Pinpoint the cell where the given text exists, returning its [X, Y] midpoint coordinate. 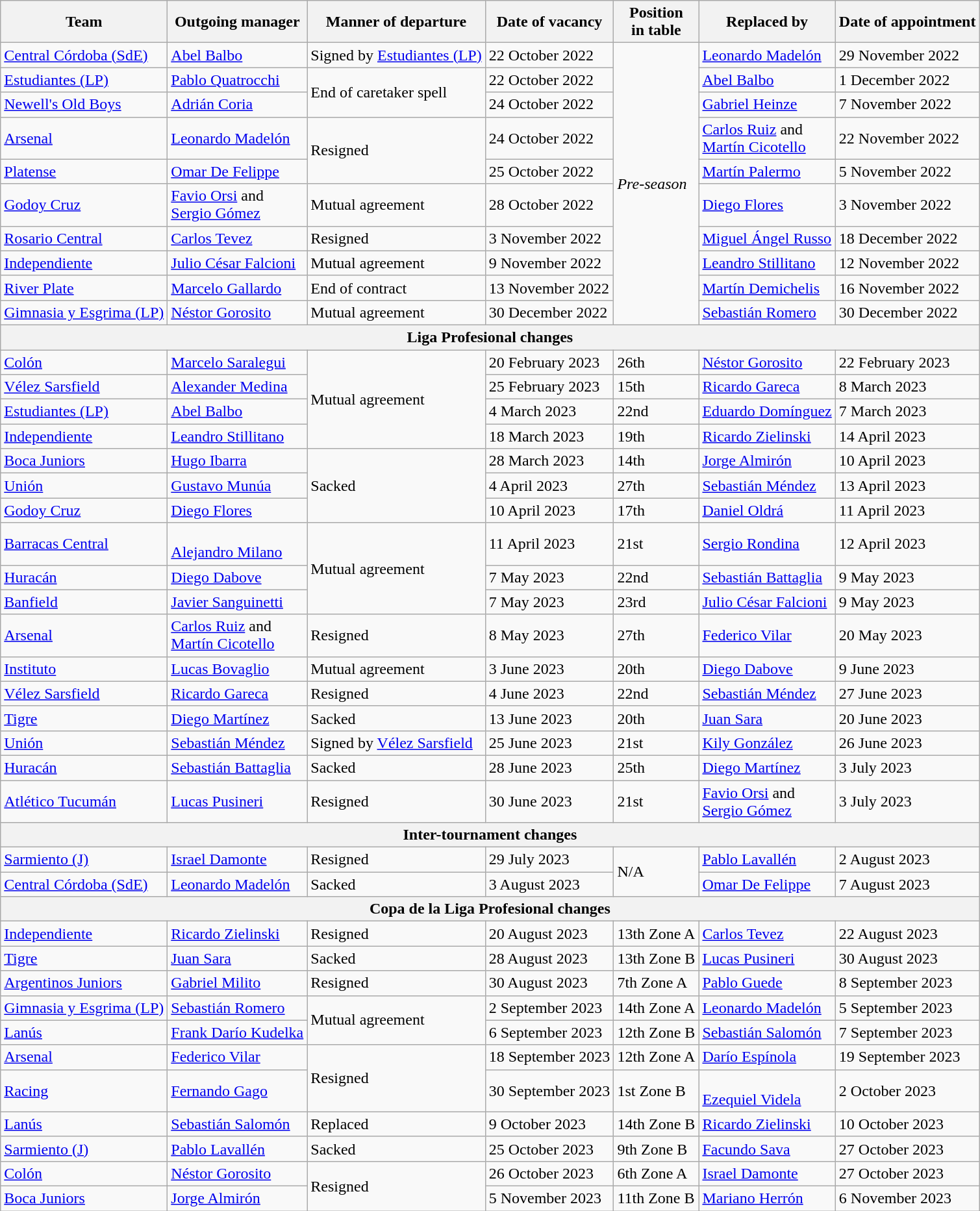
9th Zone B [656, 1149]
26 October 2023 [549, 1173]
Ezequiel Videla [767, 1091]
14 April 2023 [907, 436]
Copa de la Liga Profesional changes [490, 909]
14th [656, 461]
Adrián Coria [238, 105]
2 September 2023 [549, 1008]
2 August 2023 [907, 860]
Pre-season [656, 184]
7 September 2023 [907, 1032]
9 November 2022 [549, 263]
Facundo Sava [767, 1149]
Javier Sanguinetti [238, 602]
4 June 2023 [549, 693]
Manner of departure [396, 22]
Alejandro Milano [238, 544]
Frank Darío Kudelka [238, 1032]
10 October 2023 [907, 1124]
Sergio Rondina [767, 544]
20 February 2023 [549, 362]
Gustavo Munúa [238, 486]
22 August 2023 [907, 934]
28 August 2023 [549, 958]
N/A [656, 872]
6 November 2023 [907, 1198]
25 October 2022 [549, 171]
26 June 2023 [907, 743]
28 March 2023 [549, 461]
8 March 2023 [907, 387]
Rosario Central [84, 238]
15th [656, 387]
Date of appointment [907, 22]
30 June 2023 [549, 801]
4 April 2023 [549, 486]
Atlético Tucumán [84, 801]
13th Zone B [656, 958]
Lucas Bovaglio [238, 669]
29 November 2022 [907, 55]
5 November 2023 [549, 1198]
12 November 2022 [907, 263]
25 October 2023 [549, 1149]
14th Zone B [656, 1124]
End of contract [396, 288]
22 November 2022 [907, 138]
3 June 2023 [549, 669]
Eduardo Domínguez [767, 412]
9 June 2023 [907, 669]
5 November 2022 [907, 171]
7th Zone A [656, 983]
9 October 2023 [549, 1124]
13 April 2023 [907, 486]
Darío Espínola [767, 1057]
30 September 2023 [549, 1091]
3 August 2023 [549, 884]
Pablo Quatrocchi [238, 80]
4 March 2023 [549, 412]
Platense [84, 171]
Inter-tournament changes [490, 835]
Marcelo Saralegui [238, 362]
Daniel Oldrá [767, 510]
20 August 2023 [549, 934]
8 September 2023 [907, 983]
12th Zone A [656, 1057]
25th [656, 768]
Fernando Gago [238, 1091]
26th [656, 362]
Signed by Estudiantes (LP) [396, 55]
Hugo Ibarra [238, 461]
6 September 2023 [549, 1032]
12 April 2023 [907, 544]
11th Zone B [656, 1198]
25 February 2023 [549, 387]
Positionin table [656, 22]
13 June 2023 [549, 718]
27 June 2023 [907, 693]
Marcelo Gallardo [238, 288]
Banfield [84, 602]
Martín Palermo [767, 171]
5 September 2023 [907, 1008]
23rd [656, 602]
Martín Demichelis [767, 288]
Miguel Ángel Russo [767, 238]
1 December 2022 [907, 80]
Mariano Herrón [767, 1198]
8 May 2023 [549, 635]
Date of vacancy [549, 22]
Replaced by [767, 22]
Kily González [767, 743]
End of caretaker spell [396, 92]
28 June 2023 [549, 768]
19th [656, 436]
22 February 2023 [907, 362]
Team [84, 22]
1st Zone B [656, 1091]
28 October 2022 [549, 205]
18 March 2023 [549, 436]
17th [656, 510]
6th Zone A [656, 1173]
Gabriel Heinze [767, 105]
Instituto [84, 669]
Argentinos Juniors [84, 983]
13 November 2022 [549, 288]
Pablo Guede [767, 983]
13th Zone A [656, 934]
18 September 2023 [549, 1057]
Alexander Medina [238, 387]
Replaced [396, 1124]
29 July 2023 [549, 860]
20 May 2023 [907, 635]
Outgoing manager [238, 22]
12th Zone B [656, 1032]
Newell's Old Boys [84, 105]
19 September 2023 [907, 1057]
18 December 2022 [907, 238]
Racing [84, 1091]
16 November 2022 [907, 288]
25 June 2023 [549, 743]
7 August 2023 [907, 884]
Signed by Vélez Sarsfield [396, 743]
7 March 2023 [907, 412]
Gabriel Milito [238, 983]
20 June 2023 [907, 718]
River Plate [84, 288]
7 November 2022 [907, 105]
Liga Profesional changes [490, 337]
2 October 2023 [907, 1091]
14th Zone A [656, 1008]
Barracas Central [84, 544]
